Find where the given text appears and provide that cell's center as [x, y] coordinate. 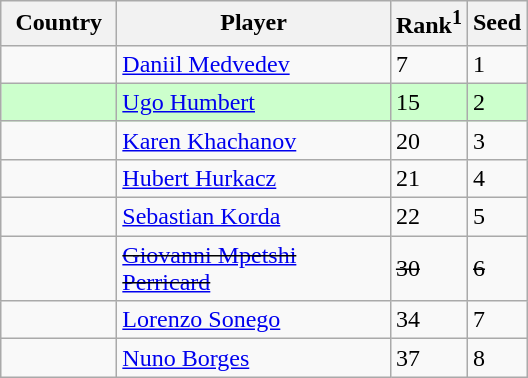
8 [496, 358]
Lorenzo Sonego [254, 320]
Hubert Hurkacz [254, 178]
21 [428, 178]
Ugo Humbert [254, 102]
Karen Khachanov [254, 140]
37 [428, 358]
30 [428, 268]
34 [428, 320]
1 [496, 64]
5 [496, 217]
Daniil Medvedev [254, 64]
Giovanni Mpetshi Perricard [254, 268]
Rank1 [428, 24]
Sebastian Korda [254, 217]
6 [496, 268]
22 [428, 217]
3 [496, 140]
20 [428, 140]
2 [496, 102]
15 [428, 102]
4 [496, 178]
Seed [496, 24]
Country [59, 24]
Nuno Borges [254, 358]
Player [254, 24]
